From the cell containing the given text, extract its center point as (x, y) coordinate. 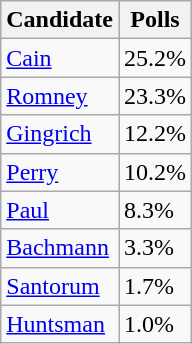
Candidate (60, 20)
Huntsman (60, 324)
Romney (60, 96)
3.3% (154, 248)
10.2% (154, 172)
8.3% (154, 210)
Paul (60, 210)
Bachmann (60, 248)
25.2% (154, 58)
Santorum (60, 286)
Perry (60, 172)
1.7% (154, 286)
1.0% (154, 324)
Gingrich (60, 134)
23.3% (154, 96)
12.2% (154, 134)
Polls (154, 20)
Cain (60, 58)
